Extract the [x, y] coordinate from the center of the cell holding the provided text.  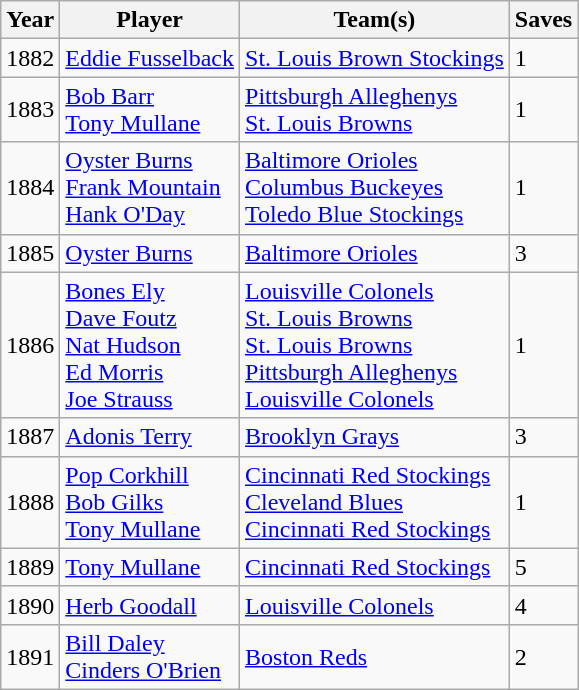
Louisville Colonels [375, 605]
1887 [30, 437]
Herb Goodall [150, 605]
5 [543, 567]
1886 [30, 345]
1890 [30, 605]
1891 [30, 656]
1884 [30, 188]
Year [30, 20]
1882 [30, 58]
1889 [30, 567]
Cincinnati Red StockingsCleveland BluesCincinnati Red Stockings [375, 502]
Bill DaleyCinders O'Brien [150, 656]
Louisville ColonelsSt. Louis BrownsSt. Louis BrownsPittsburgh AlleghenysLouisville Colonels [375, 345]
Oyster BurnsFrank MountainHank O'Day [150, 188]
Player [150, 20]
Oyster Burns [150, 253]
Pittsburgh AlleghenysSt. Louis Browns [375, 110]
1885 [30, 253]
4 [543, 605]
Bob BarrTony Mullane [150, 110]
Boston Reds [375, 656]
Brooklyn Grays [375, 437]
Cincinnati Red Stockings [375, 567]
Eddie Fusselback [150, 58]
2 [543, 656]
Pop CorkhillBob GilksTony Mullane [150, 502]
Tony Mullane [150, 567]
Team(s) [375, 20]
St. Louis Brown Stockings [375, 58]
Bones ElyDave FoutzNat HudsonEd MorrisJoe Strauss [150, 345]
Baltimore Orioles [375, 253]
Adonis Terry [150, 437]
1888 [30, 502]
Saves [543, 20]
Baltimore OriolesColumbus BuckeyesToledo Blue Stockings [375, 188]
1883 [30, 110]
